Pinpoint the cell where the given text exists, returning its (X, Y) midpoint coordinate. 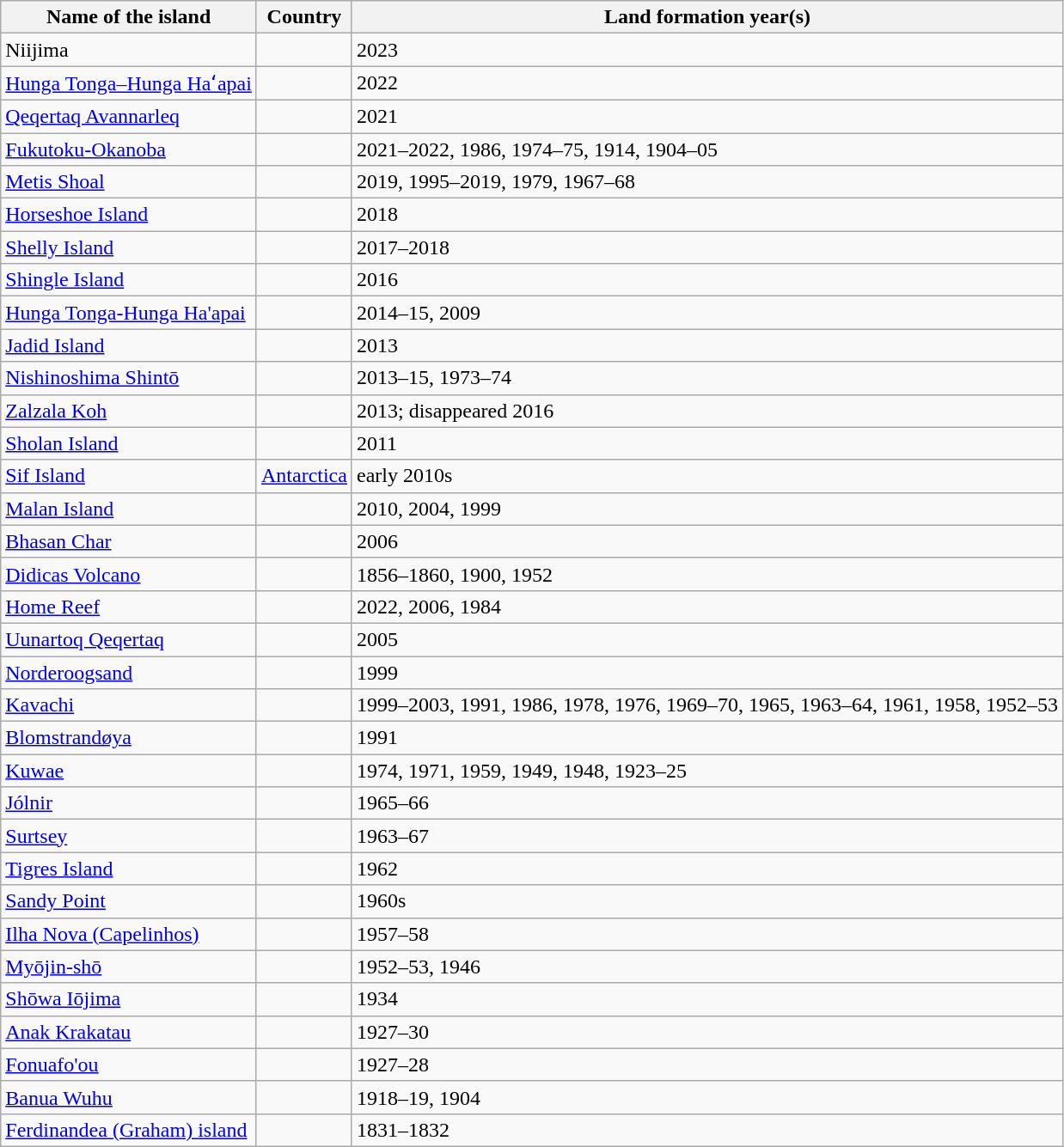
Name of the island (129, 17)
Banua Wuhu (129, 1097)
Qeqertaq Avannarleq (129, 116)
Hunga Tonga-Hunga Ha'apai (129, 313)
Fukutoku-Okanoba (129, 149)
Antarctica (304, 476)
1991 (706, 738)
1962 (706, 869)
Ilha Nova (Capelinhos) (129, 934)
2021–2022, 1986, 1974–75, 1914, 1904–05 (706, 149)
2022 (706, 83)
Fonuafo'ou (129, 1065)
Sif Island (129, 476)
Jólnir (129, 803)
2022, 2006, 1984 (706, 607)
1856–1860, 1900, 1952 (706, 574)
2013–15, 1973–74 (706, 378)
2019, 1995–2019, 1979, 1967–68 (706, 182)
2006 (706, 541)
Ferdinandea (Graham) island (129, 1130)
early 2010s (706, 476)
2018 (706, 215)
2013; disappeared 2016 (706, 411)
Blomstrandøya (129, 738)
1960s (706, 901)
Kavachi (129, 705)
1927–28 (706, 1065)
Shingle Island (129, 280)
2010, 2004, 1999 (706, 509)
Uunartoq Qeqertaq (129, 639)
1831–1832 (706, 1130)
2005 (706, 639)
1963–67 (706, 836)
Norderoogsand (129, 673)
Sholan Island (129, 443)
2021 (706, 116)
Shelly Island (129, 247)
1934 (706, 999)
1957–58 (706, 934)
Nishinoshima Shintō (129, 378)
1952–53, 1946 (706, 967)
2016 (706, 280)
2013 (706, 345)
1927–30 (706, 1032)
Myōjin-shō (129, 967)
Home Reef (129, 607)
Country (304, 17)
2014–15, 2009 (706, 313)
1999 (706, 673)
2017–2018 (706, 247)
2023 (706, 50)
Bhasan Char (129, 541)
Zalzala Koh (129, 411)
Surtsey (129, 836)
Anak Krakatau (129, 1032)
2011 (706, 443)
Shōwa Iōjima (129, 999)
Jadid Island (129, 345)
1918–19, 1904 (706, 1097)
Niijima (129, 50)
Malan Island (129, 509)
1999–2003, 1991, 1986, 1978, 1976, 1969–70, 1965, 1963–64, 1961, 1958, 1952–53 (706, 705)
Kuwae (129, 771)
Metis Shoal (129, 182)
Sandy Point (129, 901)
Land formation year(s) (706, 17)
1965–66 (706, 803)
Didicas Volcano (129, 574)
Tigres Island (129, 869)
Hunga Tonga–Hunga Haʻapai (129, 83)
1974, 1971, 1959, 1949, 1948, 1923–25 (706, 771)
Horseshoe Island (129, 215)
